Determine the (x, y) coordinate at the center of the cell enclosing the given text.  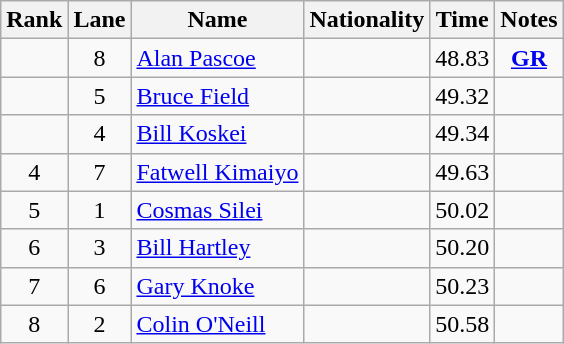
50.58 (462, 324)
1 (100, 210)
Alan Pascoe (218, 58)
49.63 (462, 172)
Cosmas Silei (218, 210)
GR (529, 58)
Time (462, 20)
50.23 (462, 286)
50.02 (462, 210)
Name (218, 20)
49.32 (462, 96)
3 (100, 248)
Bill Hartley (218, 248)
2 (100, 324)
Lane (100, 20)
49.34 (462, 134)
48.83 (462, 58)
Notes (529, 20)
Colin O'Neill (218, 324)
Gary Knoke (218, 286)
Rank (34, 20)
50.20 (462, 248)
Bruce Field (218, 96)
Nationality (367, 20)
Bill Koskei (218, 134)
Fatwell Kimaiyo (218, 172)
